Pinpoint the cell where the given text exists, returning its (X, Y) midpoint coordinate. 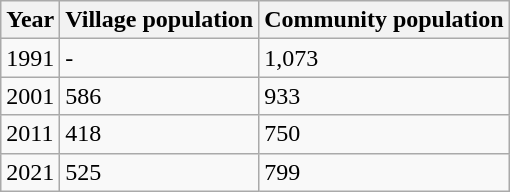
- (160, 58)
933 (384, 96)
Community population (384, 20)
2021 (30, 172)
418 (160, 134)
2001 (30, 96)
750 (384, 134)
1991 (30, 58)
586 (160, 96)
2011 (30, 134)
Year (30, 20)
Village population (160, 20)
525 (160, 172)
1,073 (384, 58)
799 (384, 172)
